Determine the (X, Y) coordinate at the center of the cell enclosing the given text.  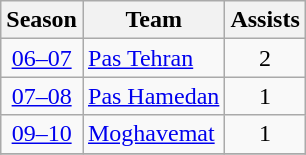
Pas Tehran (153, 58)
Moghavemat (153, 134)
07–08 (42, 96)
Pas Hamedan (153, 96)
Season (42, 20)
09–10 (42, 134)
Assists (265, 20)
2 (265, 58)
Team (153, 20)
06–07 (42, 58)
